Pinpoint the cell where the given text exists, returning its [x, y] midpoint coordinate. 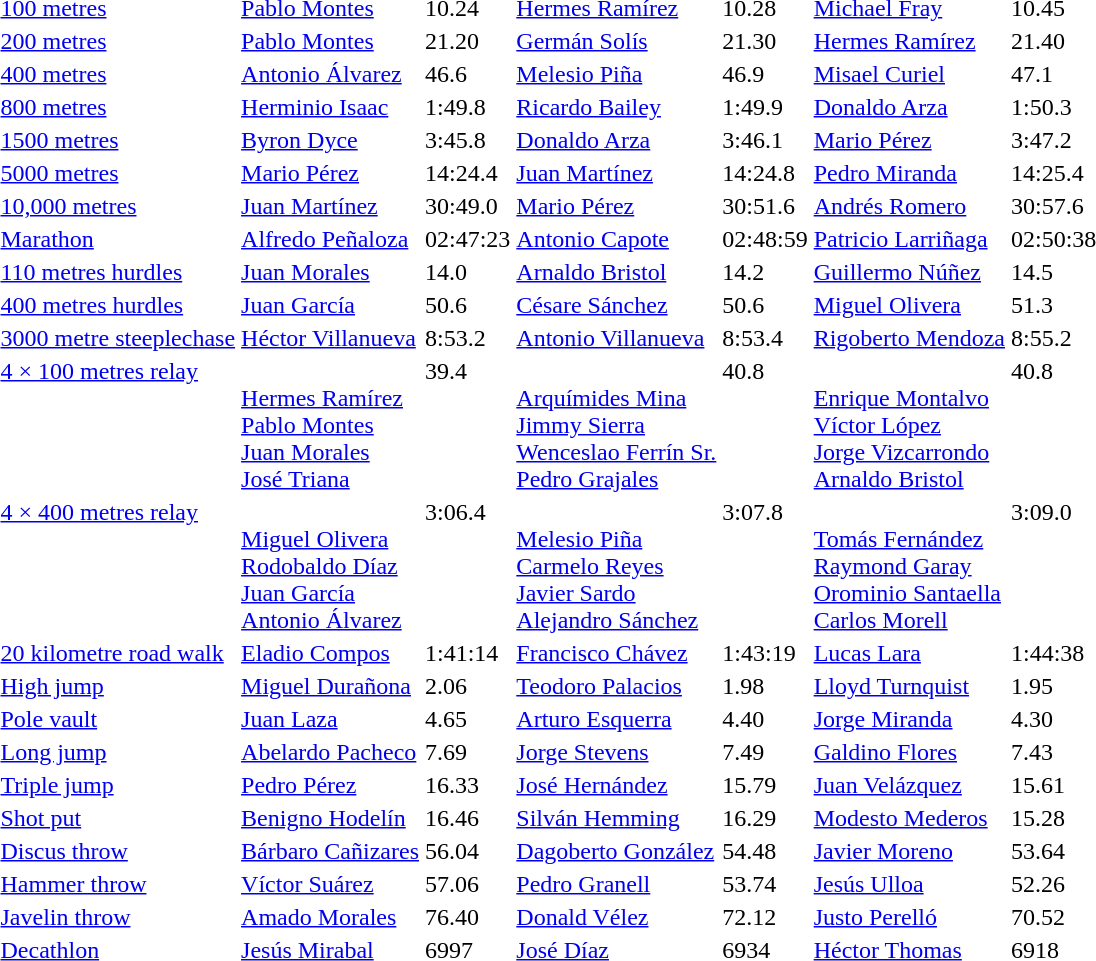
Lucas Lara [909, 653]
1:49.8 [467, 107]
Jorge Stevens [616, 752]
21.20 [467, 41]
Antonio Álvarez [330, 74]
Silván Hemming [616, 818]
3:06.4 [467, 566]
Pedro Pérez [330, 785]
16.29 [765, 818]
72.12 [765, 917]
3:46.1 [765, 140]
Miguel Olivera [909, 305]
Arquímides Mina Jimmy Sierra Wenceslao Ferrín Sr. Pedro Grajales [616, 425]
José Hernández [616, 785]
54.48 [765, 851]
Hermes Ramírez Pablo Montes Juan Morales José Triana [330, 425]
Patricio Larriñaga [909, 239]
14:24.4 [467, 173]
Melesio Piña [616, 74]
Césare Sánchez [616, 305]
16.46 [467, 818]
Arturo Esquerra [616, 719]
40.8 [765, 425]
Hermes Ramírez [909, 41]
Germán Solís [616, 41]
1.98 [765, 686]
Francisco Chávez [616, 653]
Javier Moreno [909, 851]
Misael Curiel [909, 74]
Byron Dyce [330, 140]
14:24.8 [765, 173]
Miguel Durañona [330, 686]
Enrique Montalvo Víctor López Jorge Vizcarrondo Arnaldo Bristol [909, 425]
Bárbaro Cañizares [330, 851]
46.6 [467, 74]
16.33 [467, 785]
Amado Morales [330, 917]
Melesio Piña Carmelo Reyes Javier Sardo Alejandro Sánchez [616, 566]
Víctor Suárez [330, 884]
39.4 [467, 425]
Abelardo Pacheco [330, 752]
14.0 [467, 272]
Jesús Ulloa [909, 884]
21.30 [765, 41]
2.06 [467, 686]
Héctor Villanueva [330, 338]
46.9 [765, 74]
7.69 [467, 752]
Pablo Montes [330, 41]
Herminio Isaac [330, 107]
Teodoro Palacios [616, 686]
Donald Vélez [616, 917]
Arnaldo Bristol [616, 272]
Juan Velázquez [909, 785]
1:49.9 [765, 107]
Benigno Hodelín [330, 818]
Antonio Villanueva [616, 338]
4.40 [765, 719]
56.04 [467, 851]
3:07.8 [765, 566]
30:49.0 [467, 206]
Antonio Capote [616, 239]
Eladio Compos [330, 653]
Modesto Mederos [909, 818]
Ricardo Bailey [616, 107]
30:51.6 [765, 206]
Andrés Romero [909, 206]
02:47:23 [467, 239]
Pedro Granell [616, 884]
Juan Morales [330, 272]
57.06 [467, 884]
4.65 [467, 719]
53.74 [765, 884]
Miguel Olivera Rodobaldo Díaz Juan García Antonio Álvarez [330, 566]
1:43:19 [765, 653]
8:53.4 [765, 338]
Alfredo Peñaloza [330, 239]
Lloyd Turnquist [909, 686]
14.2 [765, 272]
3:45.8 [467, 140]
Dagoberto González [616, 851]
Guillermo Núñez [909, 272]
Rigoberto Mendoza [909, 338]
Juan Laza [330, 719]
Galdino Flores [909, 752]
02:48:59 [765, 239]
Tomás Fernández Raymond Garay Orominio Santaella Carlos Morell [909, 566]
Jorge Miranda [909, 719]
1:41:14 [467, 653]
76.40 [467, 917]
8:53.2 [467, 338]
7.49 [765, 752]
15.79 [765, 785]
Juan García [330, 305]
Justo Perelló [909, 917]
Pedro Miranda [909, 173]
